From the cell containing the given text, extract its center point as (X, Y) coordinate. 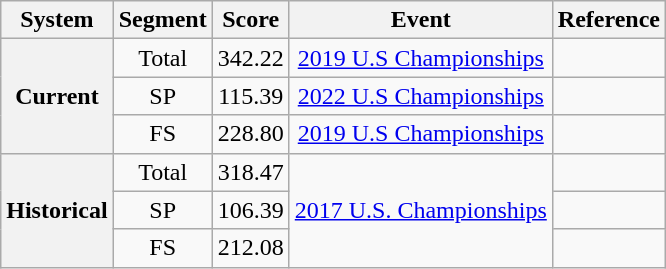
Historical (57, 210)
Score (250, 20)
228.80 (250, 134)
2017 U.S. Championships (420, 210)
Segment (162, 20)
318.47 (250, 172)
106.39 (250, 210)
212.08 (250, 248)
Reference (608, 20)
342.22 (250, 58)
2022 U.S Championships (420, 96)
115.39 (250, 96)
Event (420, 20)
System (57, 20)
Current (57, 96)
